Locate the cell with the specified text and output its [x, y] center coordinate. 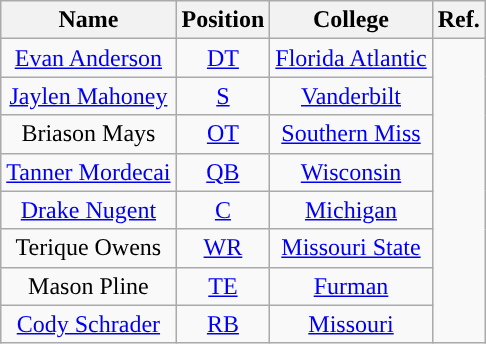
College [351, 20]
Evan Anderson [88, 58]
TE [223, 286]
Southern Miss [351, 134]
Florida Atlantic [351, 58]
Missouri State [351, 248]
Vanderbilt [351, 96]
Cody Schrader [88, 324]
Briason Mays [88, 134]
Mason Pline [88, 286]
Michigan [351, 210]
Missouri [351, 324]
Drake Nugent [88, 210]
OT [223, 134]
Furman [351, 286]
C [223, 210]
WR [223, 248]
S [223, 96]
Wisconsin [351, 172]
Position [223, 20]
DT [223, 58]
QB [223, 172]
Name [88, 20]
Ref. [458, 20]
Tanner Mordecai [88, 172]
RB [223, 324]
Terique Owens [88, 248]
Jaylen Mahoney [88, 96]
